Locate the cell with the specified text and output its [x, y] center coordinate. 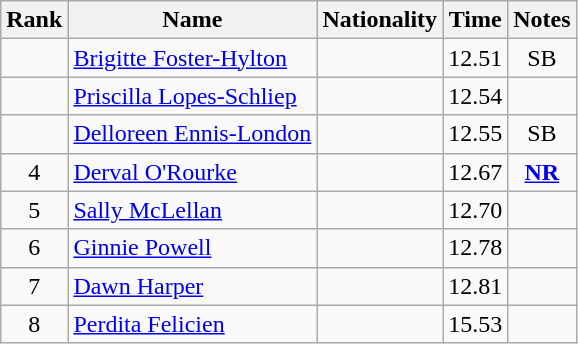
Delloreen Ennis-London [192, 134]
Derval O'Rourke [192, 172]
Rank [34, 20]
Brigitte Foster-Hylton [192, 58]
Dawn Harper [192, 286]
Priscilla Lopes-Schliep [192, 96]
NR [542, 172]
Name [192, 20]
4 [34, 172]
12.78 [476, 248]
7 [34, 286]
Perdita Felicien [192, 324]
12.51 [476, 58]
12.67 [476, 172]
15.53 [476, 324]
6 [34, 248]
12.55 [476, 134]
12.54 [476, 96]
8 [34, 324]
12.70 [476, 210]
Time [476, 20]
12.81 [476, 286]
Ginnie Powell [192, 248]
5 [34, 210]
Nationality [380, 20]
Notes [542, 20]
Sally McLellan [192, 210]
